Return [x, y] of the center of cell containing provided text 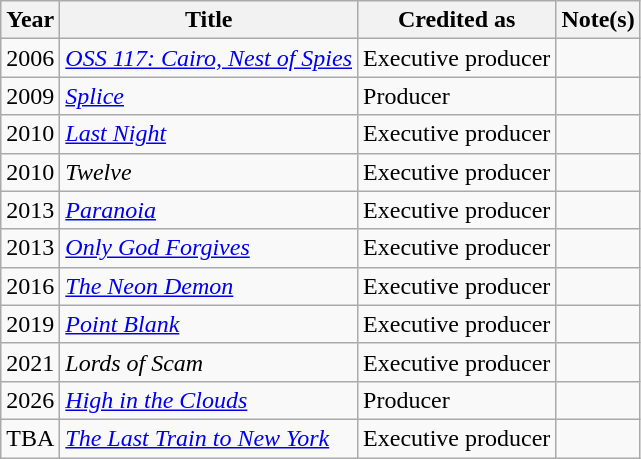
Paranoia [209, 210]
Credited as [457, 20]
Only God Forgives [209, 248]
Point Blank [209, 324]
2026 [30, 400]
Twelve [209, 172]
2016 [30, 286]
TBA [30, 438]
Year [30, 20]
Last Night [209, 134]
Note(s) [598, 20]
2006 [30, 58]
2019 [30, 324]
High in the Clouds [209, 400]
OSS 117: Cairo, Nest of Spies [209, 58]
Lords of Scam [209, 362]
2009 [30, 96]
Title [209, 20]
The Last Train to New York [209, 438]
2021 [30, 362]
The Neon Demon [209, 286]
Splice [209, 96]
